Find where the given text appears and provide that cell's center as [X, Y] coordinate. 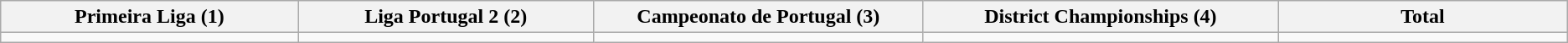
Liga Portugal 2 (2) [446, 17]
Total [1423, 17]
Campeonato de Portugal (3) [758, 17]
Primeira Liga (1) [149, 17]
District Championships (4) [1101, 17]
